Determine the [X, Y] coordinate at the center of the cell enclosing the given text.  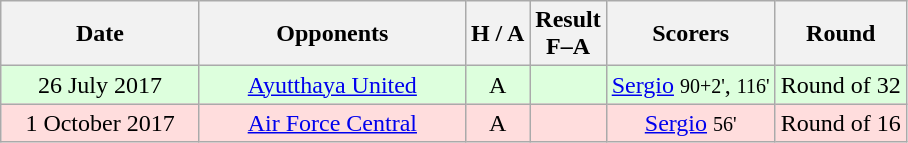
Sergio 90+2', 116' [690, 85]
Date [100, 34]
Opponents [332, 34]
ResultF–A [568, 34]
Round [840, 34]
Round of 32 [840, 85]
26 July 2017 [100, 85]
1 October 2017 [100, 123]
H / A [497, 34]
Ayutthaya United [332, 85]
Sergio 56' [690, 123]
Round of 16 [840, 123]
Air Force Central [332, 123]
Scorers [690, 34]
